Return the [x, y] coordinate for the center point of the cell that contains the specified text.  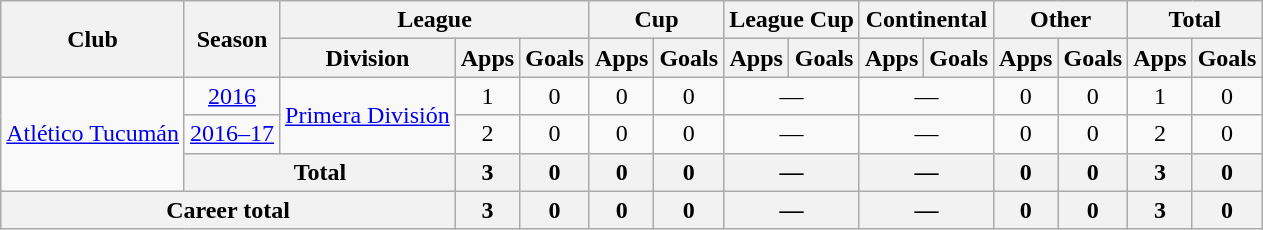
Division [368, 58]
2016 [232, 96]
Continental [926, 20]
Other [1061, 20]
Club [93, 39]
Primera División [368, 115]
Career total [228, 210]
Cup [656, 20]
2016–17 [232, 134]
League Cup [792, 20]
Atlético Tucumán [93, 134]
League [435, 20]
Season [232, 39]
